Scan for the cell matching the given text and deliver its (x, y) coordinate at center. 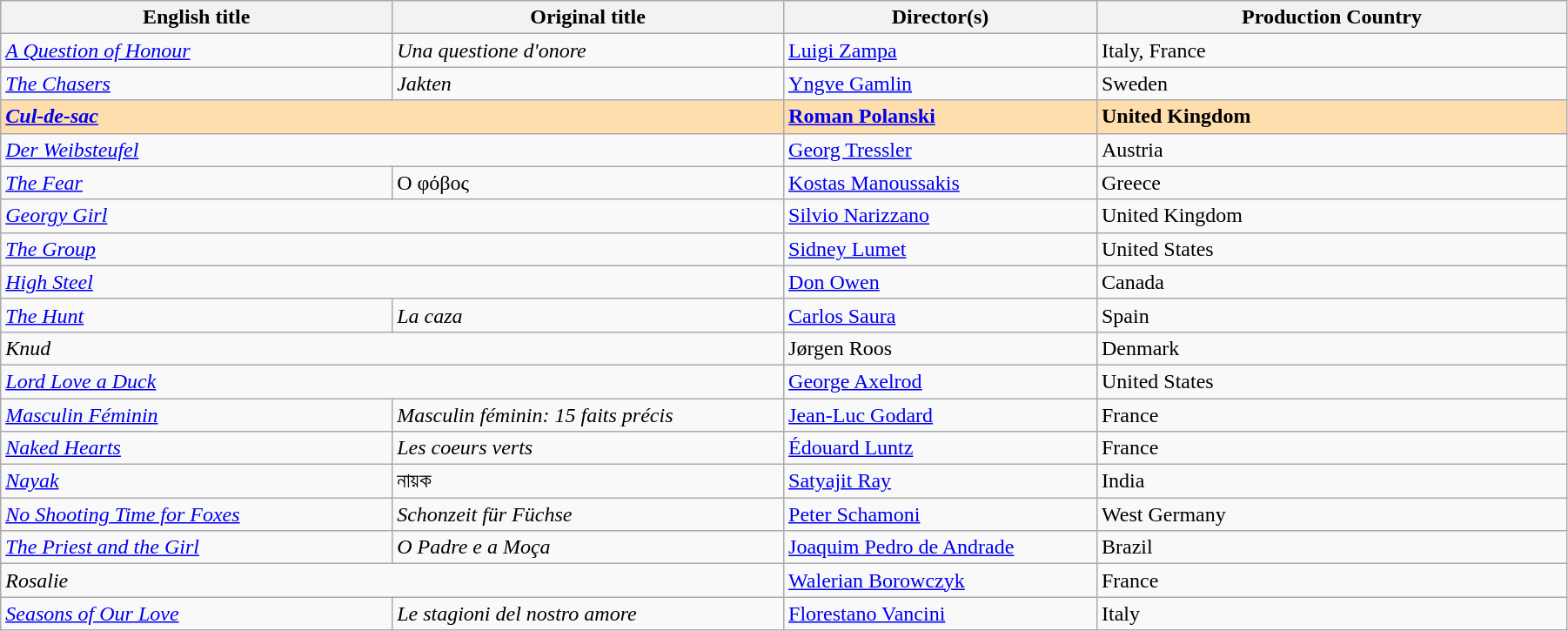
Production Country (1331, 17)
Roman Polanski (941, 117)
Italy, France (1331, 50)
High Steel (392, 282)
The Group (392, 249)
Der Weibsteufel (392, 150)
Kostas Manoussakis (941, 183)
Luigi Zampa (941, 50)
Lord Love a Duck (392, 381)
Denmark (1331, 348)
Director(s) (941, 17)
The Chasers (197, 84)
The Hunt (197, 315)
The Fear (197, 183)
A Question of Honour (197, 50)
Italy (1331, 614)
Le stagioni del nostro amore (588, 614)
Peter Schamoni (941, 514)
Canada (1331, 282)
Jean-Luc Godard (941, 415)
Georgy Girl (392, 216)
Spain (1331, 315)
Naked Hearts (197, 448)
Georg Tressler (941, 150)
The Priest and the Girl (197, 547)
Satyajit Ray (941, 481)
West Germany (1331, 514)
Jørgen Roos (941, 348)
Walerian Borowczyk (941, 581)
Masculin féminin: 15 faits précis (588, 415)
La caza (588, 315)
Seasons of Our Love (197, 614)
Carlos Saura (941, 315)
Nayak (197, 481)
Sidney Lumet (941, 249)
Schonzeit für Füchse (588, 514)
Una questione d'onore (588, 50)
নায়ক (588, 481)
Brazil (1331, 547)
Sweden (1331, 84)
Édouard Luntz (941, 448)
Ο φόβος (588, 183)
Les coeurs verts (588, 448)
Yngve Gamlin (941, 84)
Original title (588, 17)
Knud (392, 348)
Silvio Narizzano (941, 216)
George Axelrod (941, 381)
No Shooting Time for Foxes (197, 514)
Cul-de-sac (392, 117)
Masculin Féminin (197, 415)
Austria (1331, 150)
Jakten (588, 84)
Rosalie (392, 581)
India (1331, 481)
Joaquim Pedro de Andrade (941, 547)
Florestano Vancini (941, 614)
Greece (1331, 183)
O Padre e a Moça (588, 547)
Don Owen (941, 282)
English title (197, 17)
